Find where the given text appears and provide that cell's center as [x, y] coordinate. 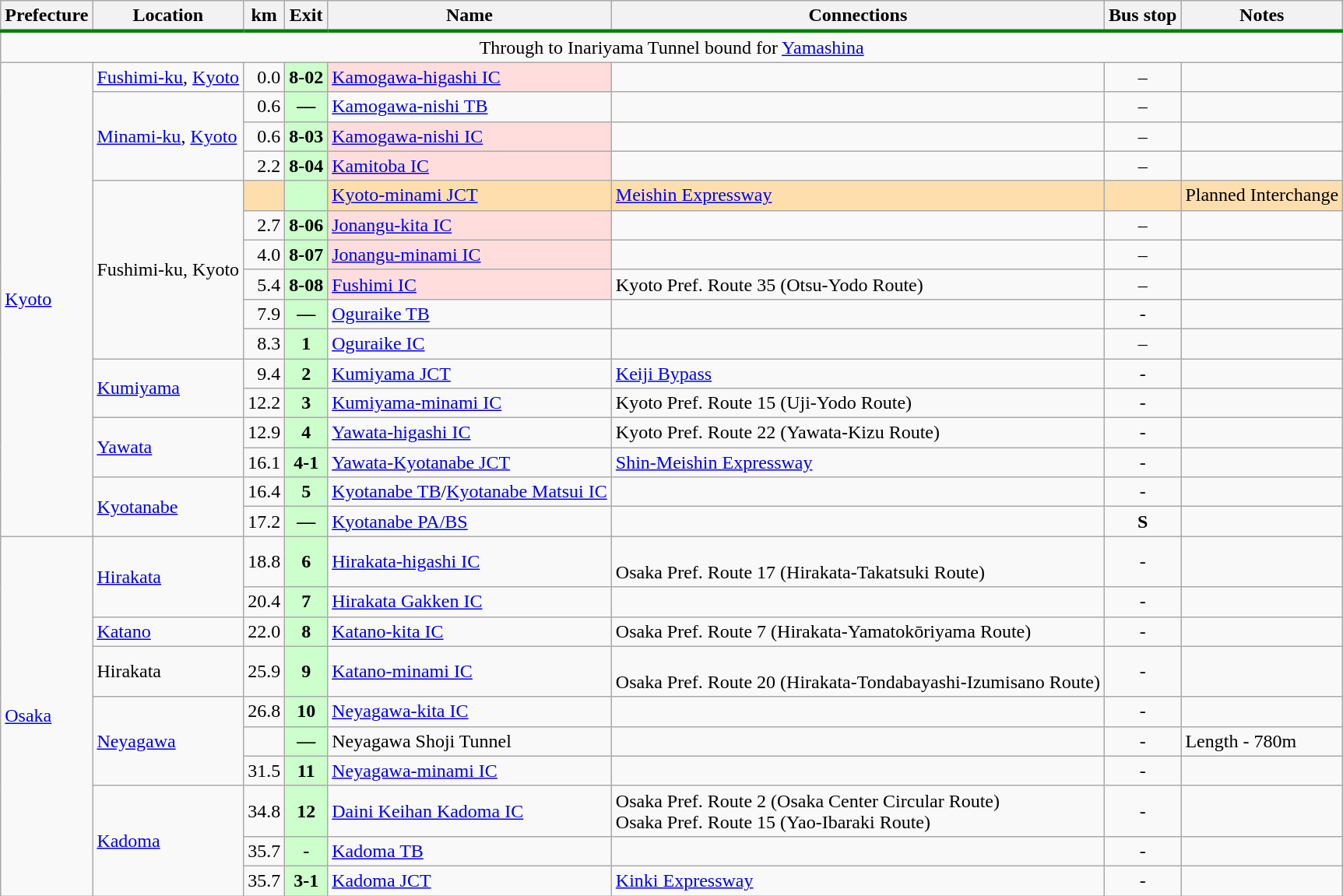
Neyagawa [168, 741]
8-08 [307, 284]
Oguraike IC [470, 343]
31.5 [265, 771]
Fushimi IC [470, 284]
8-07 [307, 255]
Yawata-higashi IC [470, 433]
Kamogawa-higashi IC [470, 77]
Osaka Pref. Route 17 (Hirakata-Takatsuki Route) [858, 562]
Location [168, 16]
10 [307, 712]
Daini Keihan Kadoma IC [470, 811]
Neyagawa-kita IC [470, 712]
17.2 [265, 522]
Kumiyama [168, 388]
Kadoma JCT [470, 880]
Oguraike TB [470, 314]
Name [470, 16]
Osaka [47, 716]
Osaka Pref. Route 2 (Osaka Center Circular Route)Osaka Pref. Route 15 (Yao-Ibaraki Route) [858, 811]
16.1 [265, 462]
Keiji Bypass [858, 373]
18.8 [265, 562]
1 [307, 343]
8-04 [307, 166]
2.7 [265, 225]
4.0 [265, 255]
5 [307, 492]
6 [307, 562]
Kumiyama JCT [470, 373]
11 [307, 771]
Exit [307, 16]
9 [307, 671]
2.2 [265, 166]
4 [307, 433]
16.4 [265, 492]
7 [307, 602]
9.4 [265, 373]
km [265, 16]
8-02 [307, 77]
Minami-ku, Kyoto [168, 136]
Connections [858, 16]
Katano-minami IC [470, 671]
Kyotanabe PA/BS [470, 522]
8 [307, 631]
Hirakata-higashi IC [470, 562]
12.2 [265, 403]
Kyoto Pref. Route 22 (Yawata-Kizu Route) [858, 433]
Length - 780m [1262, 741]
Through to Inariyama Tunnel bound for Yamashina [672, 47]
Kinki Expressway [858, 880]
Jonangu-kita IC [470, 225]
Yawata-Kyotanabe JCT [470, 462]
26.8 [265, 712]
Osaka Pref. Route 7 (Hirakata-Yamatokōriyama Route) [858, 631]
Shin-Meishin Expressway [858, 462]
Kamitoba IC [470, 166]
12 [307, 811]
Katano-kita IC [470, 631]
Neyagawa-minami IC [470, 771]
12.9 [265, 433]
5.4 [265, 284]
8-06 [307, 225]
Kyoto Pref. Route 15 (Uji-Yodo Route) [858, 403]
Kadoma [168, 841]
8-03 [307, 136]
Meishin Expressway [858, 195]
3-1 [307, 880]
3 [307, 403]
Hirakata Gakken IC [470, 602]
Kyoto [47, 299]
S [1142, 522]
Yawata [168, 448]
22.0 [265, 631]
Neyagawa Shoji Tunnel [470, 741]
Katano [168, 631]
0.0 [265, 77]
8.3 [265, 343]
Bus stop [1142, 16]
20.4 [265, 602]
Notes [1262, 16]
Kyotanabe TB/Kyotanabe Matsui IC [470, 492]
34.8 [265, 811]
Kumiyama-minami IC [470, 403]
Kyoto Pref. Route 35 (Otsu-Yodo Route) [858, 284]
Kamogawa-nishi IC [470, 136]
Kyoto-minami JCT [470, 195]
Kamogawa-nishi TB [470, 107]
4-1 [307, 462]
Planned Interchange [1262, 195]
7.9 [265, 314]
2 [307, 373]
Jonangu-minami IC [470, 255]
Kadoma TB [470, 851]
Prefecture [47, 16]
25.9 [265, 671]
Osaka Pref. Route 20 (Hirakata-Tondabayashi-Izumisano Route) [858, 671]
Kyotanabe [168, 507]
